Identify which cell holds the provided text, then report its (X, Y) central coordinate. 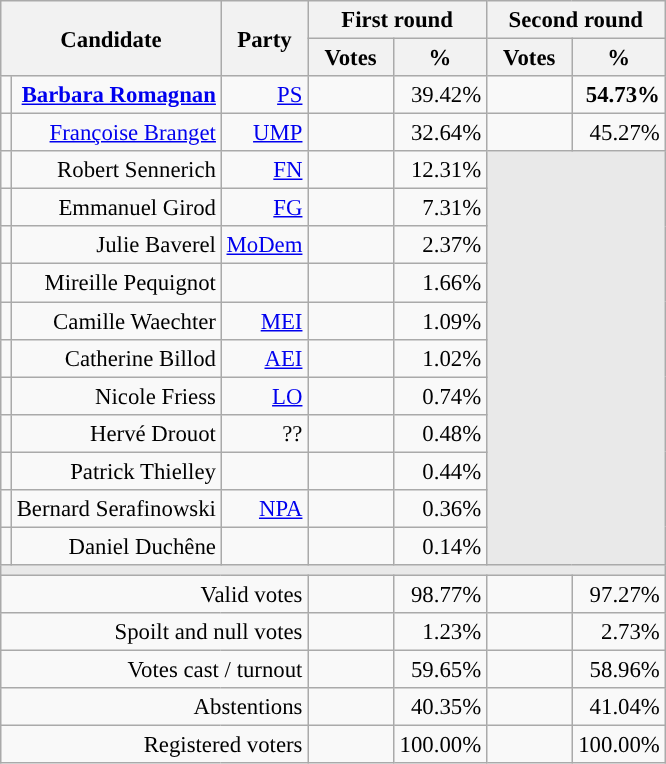
MEI (264, 321)
45.27% (618, 133)
0.44% (440, 471)
97.27% (618, 594)
Hervé Drouot (116, 433)
7.31% (440, 208)
Party (264, 38)
Julie Baverel (116, 245)
39.42% (440, 95)
FN (264, 170)
1.66% (440, 283)
1.23% (440, 632)
?? (264, 433)
MoDem (264, 245)
Daniel Duchêne (116, 546)
Second round (576, 20)
Françoise Branget (116, 133)
2.37% (440, 245)
Abstentions (154, 707)
98.77% (440, 594)
40.35% (440, 707)
FG (264, 208)
Camille Waechter (116, 321)
UMP (264, 133)
LO (264, 396)
Mireille Pequignot (116, 283)
AEI (264, 358)
1.09% (440, 321)
Candidate (111, 38)
58.96% (618, 670)
0.36% (440, 509)
Barbara Romagnan (116, 95)
0.48% (440, 433)
2.73% (618, 632)
Registered voters (154, 745)
Votes cast / turnout (154, 670)
Valid votes (154, 594)
1.02% (440, 358)
Catherine Billod (116, 358)
First round (398, 20)
Emmanuel Girod (116, 208)
NPA (264, 509)
0.14% (440, 546)
Bernard Serafinowski (116, 509)
12.31% (440, 170)
32.64% (440, 133)
Spoilt and null votes (154, 632)
PS (264, 95)
59.65% (440, 670)
Patrick Thielley (116, 471)
Robert Sennerich (116, 170)
0.74% (440, 396)
Nicole Friess (116, 396)
54.73% (618, 95)
41.04% (618, 707)
